Find where the given text appears and provide that cell's center as (X, Y) coordinate. 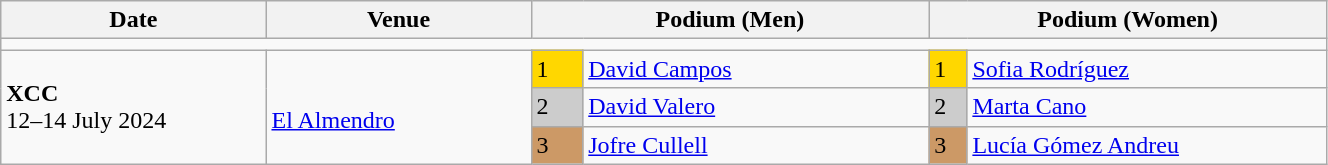
El Almendro (398, 107)
Date (134, 20)
Sofia Rodríguez (1147, 69)
Jofre Cullell (756, 145)
Podium (Women) (1128, 20)
Marta Cano (1147, 107)
XCC 12–14 July 2024 (134, 107)
David Valero (756, 107)
Lucía Gómez Andreu (1147, 145)
Podium (Men) (730, 20)
David Campos (756, 69)
Venue (398, 20)
